For the text-containing cell, return its midpoint in (X, Y) coordinate format. 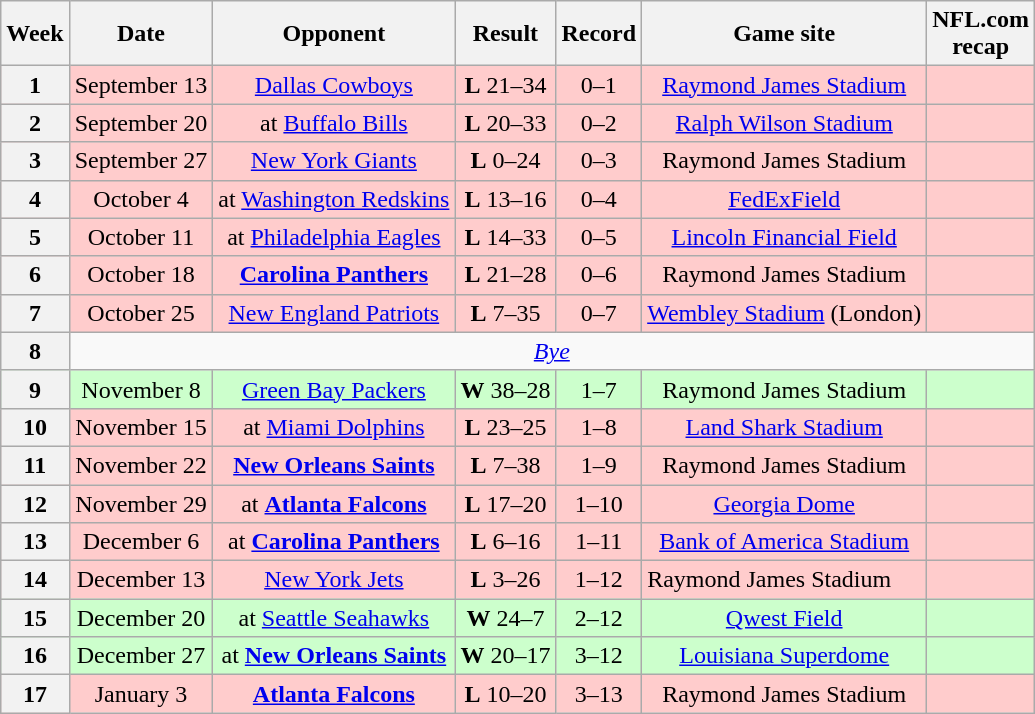
Dallas Cowboys (334, 85)
1–11 (599, 542)
3 (35, 161)
at Philadelphia Eagles (334, 237)
L 21–28 (506, 275)
December 27 (141, 656)
Record (599, 34)
L 20–33 (506, 123)
at Atlanta Falcons (334, 503)
12 (35, 503)
L 14–33 (506, 237)
L 13–16 (506, 199)
October 11 (141, 237)
4 (35, 199)
L 0–24 (506, 161)
1–12 (599, 580)
at New Orleans Saints (334, 656)
2–12 (599, 618)
December 6 (141, 542)
0–2 (599, 123)
L 7–38 (506, 465)
8 (35, 351)
L 7–35 (506, 313)
1–9 (599, 465)
0–3 (599, 161)
Louisiana Superdome (784, 656)
1–8 (599, 427)
1 (35, 85)
3–12 (599, 656)
W 20–17 (506, 656)
L 6–16 (506, 542)
Carolina Panthers (334, 275)
Land Shark Stadium (784, 427)
1–10 (599, 503)
14 (35, 580)
at Miami Dolphins (334, 427)
0–1 (599, 85)
W 38–28 (506, 389)
Opponent (334, 34)
L 23–25 (506, 427)
0–7 (599, 313)
November 29 (141, 503)
0–5 (599, 237)
Qwest Field (784, 618)
NFL.comrecap (981, 34)
New York Giants (334, 161)
December 20 (141, 618)
New England Patriots (334, 313)
5 (35, 237)
Green Bay Packers (334, 389)
November 22 (141, 465)
November 8 (141, 389)
New Orleans Saints (334, 465)
September 27 (141, 161)
October 4 (141, 199)
Wembley Stadium (London) (784, 313)
W 24–7 (506, 618)
at Seattle Seahawks (334, 618)
Bye (552, 351)
L 10–20 (506, 694)
2 (35, 123)
0–4 (599, 199)
at Washington Redskins (334, 199)
16 (35, 656)
Ralph Wilson Stadium (784, 123)
9 (35, 389)
Georgia Dome (784, 503)
September 20 (141, 123)
Result (506, 34)
October 18 (141, 275)
L 17–20 (506, 503)
Bank of America Stadium (784, 542)
11 (35, 465)
15 (35, 618)
7 (35, 313)
L 3–26 (506, 580)
September 13 (141, 85)
Game site (784, 34)
FedExField (784, 199)
New York Jets (334, 580)
January 3 (141, 694)
13 (35, 542)
Lincoln Financial Field (784, 237)
November 15 (141, 427)
Week (35, 34)
at Carolina Panthers (334, 542)
Atlanta Falcons (334, 694)
at Buffalo Bills (334, 123)
Date (141, 34)
6 (35, 275)
10 (35, 427)
0–6 (599, 275)
October 25 (141, 313)
December 13 (141, 580)
1–7 (599, 389)
17 (35, 694)
3–13 (599, 694)
L 21–34 (506, 85)
